Extract the (x, y) coordinate from the center of the cell holding the provided text.  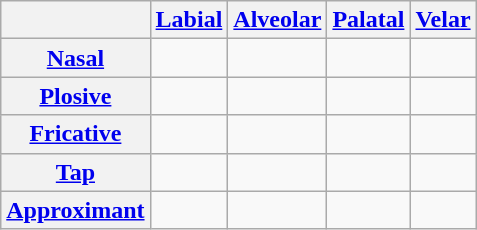
Plosive (76, 96)
Fricative (76, 134)
Approximant (76, 210)
Velar (443, 20)
Nasal (76, 58)
Alveolar (278, 20)
Palatal (368, 20)
Tap (76, 172)
Labial (189, 20)
